Provide the [x, y] coordinate of the cell's center where the given text is located.  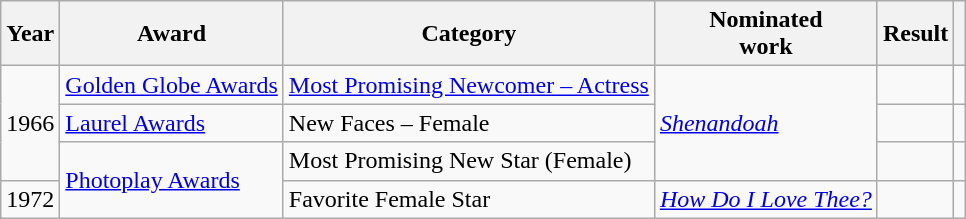
Photoplay Awards [172, 180]
Result [915, 34]
1966 [30, 123]
Laurel Awards [172, 123]
Shenandoah [766, 123]
Category [468, 34]
Golden Globe Awards [172, 85]
New Faces – Female [468, 123]
Award [172, 34]
Year [30, 34]
Most Promising Newcomer – Actress [468, 85]
How Do I Love Thee? [766, 199]
1972 [30, 199]
Most Promising New Star (Female) [468, 161]
Favorite Female Star [468, 199]
Nominatedwork [766, 34]
